Return the (X, Y) coordinate for the center point of the cell that contains the specified text.  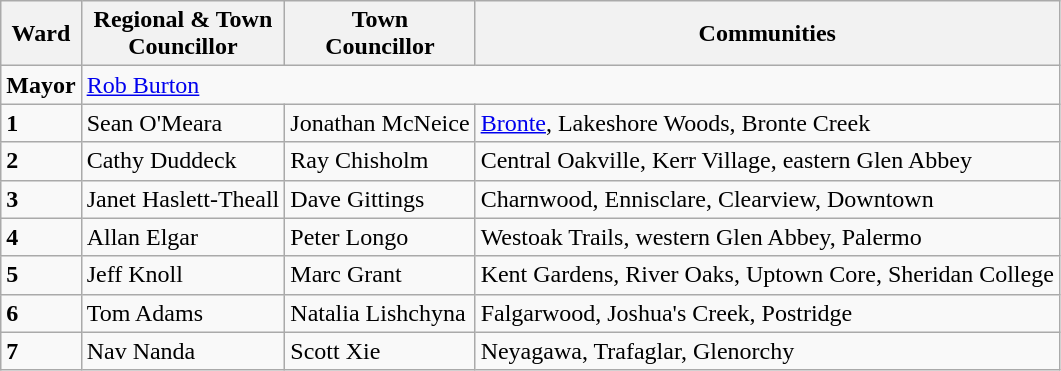
Rob Burton (570, 85)
Cathy Duddeck (183, 161)
Westoak Trails, western Glen Abbey, Palermo (767, 237)
Natalia Lishchyna (380, 313)
Kent Gardens, River Oaks, Uptown Core, Sheridan College (767, 275)
Falgarwood, Joshua's Creek, Postridge (767, 313)
Mayor (41, 85)
Neyagawa, Trafaglar, Glenorchy (767, 351)
Ward (41, 34)
Charnwood, Ennisclare, Clearview, Downtown (767, 199)
Marc Grant (380, 275)
Nav Nanda (183, 351)
6 (41, 313)
Jonathan McNeice (380, 123)
Ray Chisholm (380, 161)
Central Oakville, Kerr Village, eastern Glen Abbey (767, 161)
Peter Longo (380, 237)
Communities (767, 34)
Allan Elgar (183, 237)
Sean O'Meara (183, 123)
2 (41, 161)
Tom Adams (183, 313)
1 (41, 123)
5 (41, 275)
3 (41, 199)
Janet Haslett-Theall (183, 199)
Jeff Knoll (183, 275)
4 (41, 237)
TownCouncillor (380, 34)
7 (41, 351)
Bronte, Lakeshore Woods, Bronte Creek (767, 123)
Scott Xie (380, 351)
Dave Gittings (380, 199)
Regional & TownCouncillor (183, 34)
